Search for the cell housing the specified text and yield its (X, Y) center coordinate. 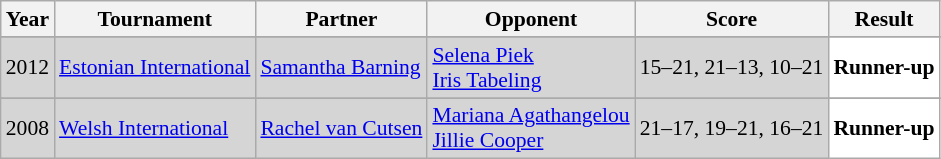
Year (28, 19)
Partner (341, 19)
Samantha Barning (341, 68)
Result (884, 19)
15–21, 21–13, 10–21 (732, 68)
2008 (28, 128)
Selena Piek Iris Tabeling (530, 68)
Score (732, 19)
Welsh International (154, 128)
Tournament (154, 19)
Opponent (530, 19)
Estonian International (154, 68)
21–17, 19–21, 16–21 (732, 128)
2012 (28, 68)
Mariana Agathangelou Jillie Cooper (530, 128)
Rachel van Cutsen (341, 128)
